Detect which cell encompasses the target text, then output its (x, y) center coordinate. 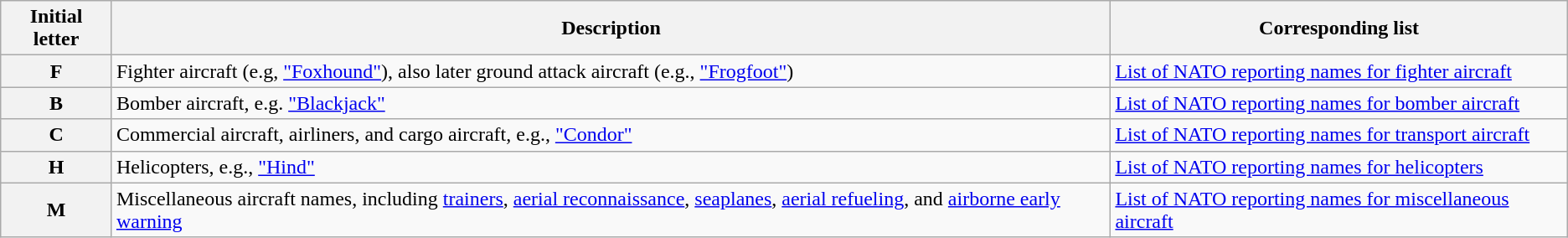
List of NATO reporting names for transport aircraft (1338, 135)
F (57, 71)
Helicopters, e.g., "Hind" (611, 167)
List of NATO reporting names for miscellaneous aircraft (1338, 210)
Fighter aircraft (e.g, "Foxhound"), also later ground attack aircraft (e.g., "Frogfoot") (611, 71)
Description (611, 28)
List of NATO reporting names for fighter aircraft (1338, 71)
Initial letter (57, 28)
C (57, 135)
B (57, 103)
H (57, 167)
Miscellaneous aircraft names, including trainers, aerial reconnaissance, seaplanes, aerial refueling, and airborne early warning (611, 210)
Commercial aircraft, airliners, and cargo aircraft, e.g., "Condor" (611, 135)
List of NATO reporting names for bomber aircraft (1338, 103)
Bomber aircraft, e.g. "Blackjack" (611, 103)
List of NATO reporting names for helicopters (1338, 167)
M (57, 210)
Corresponding list (1338, 28)
